Return [X, Y] of the center of cell containing provided text 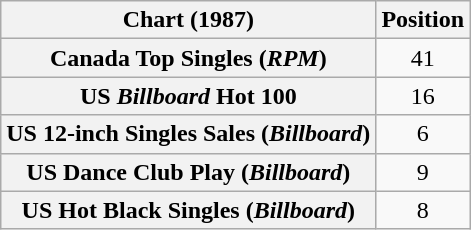
16 [423, 96]
Chart (1987) [188, 20]
Position [423, 20]
41 [423, 58]
US 12-inch Singles Sales (Billboard) [188, 134]
9 [423, 172]
US Hot Black Singles (Billboard) [188, 210]
6 [423, 134]
US Billboard Hot 100 [188, 96]
US Dance Club Play (Billboard) [188, 172]
Canada Top Singles (RPM) [188, 58]
8 [423, 210]
